Return [X, Y] of the center of cell containing provided text 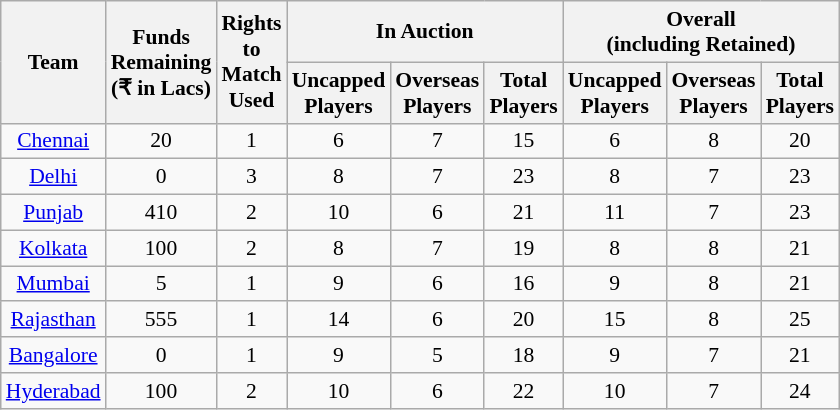
Chennai [54, 141]
Overall (including Retained) [701, 32]
16 [523, 284]
Kolkata [54, 248]
3 [251, 177]
25 [800, 319]
In Auction [425, 32]
Hyderabad [54, 390]
Delhi [54, 177]
Team [54, 62]
Funds Remaining (₹ in Lacs) [162, 62]
18 [523, 355]
410 [162, 212]
Rights to Match Used [251, 62]
Rajasthan [54, 319]
555 [162, 319]
19 [523, 248]
24 [800, 390]
Bangalore [54, 355]
22 [523, 390]
Mumbai [54, 284]
11 [615, 212]
14 [339, 319]
Punjab [54, 212]
